Pinpoint the cell where the given text exists, returning its (X, Y) midpoint coordinate. 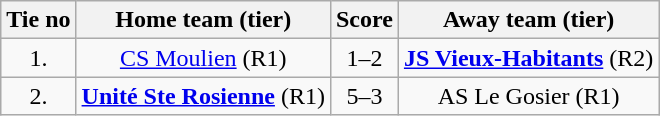
2. (38, 96)
Score (364, 20)
Unité Ste Rosienne (R1) (203, 96)
Tie no (38, 20)
CS Moulien (R1) (203, 58)
JS Vieux-Habitants (R2) (528, 58)
1. (38, 58)
1–2 (364, 58)
AS Le Gosier (R1) (528, 96)
Away team (tier) (528, 20)
5–3 (364, 96)
Home team (tier) (203, 20)
